Provide the (x, y) coordinate of the cell's center where the given text is located.  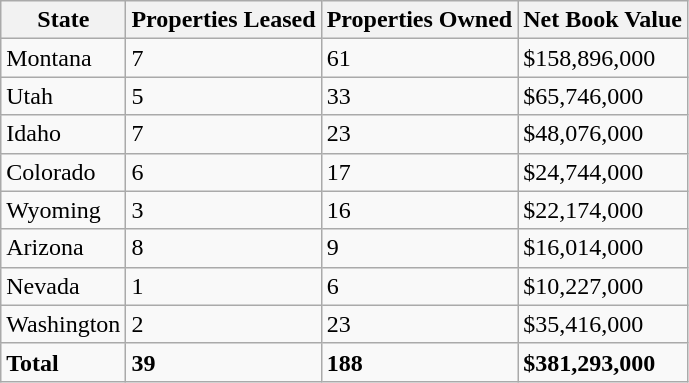
$158,896,000 (603, 58)
$16,014,000 (603, 248)
$24,744,000 (603, 172)
Properties Owned (420, 20)
Total (64, 362)
188 (420, 362)
$48,076,000 (603, 134)
State (64, 20)
Net Book Value (603, 20)
16 (420, 210)
Colorado (64, 172)
5 (224, 96)
Wyoming (64, 210)
3 (224, 210)
$65,746,000 (603, 96)
61 (420, 58)
33 (420, 96)
Idaho (64, 134)
Montana (64, 58)
Arizona (64, 248)
Nevada (64, 286)
$10,227,000 (603, 286)
Washington (64, 324)
17 (420, 172)
1 (224, 286)
2 (224, 324)
8 (224, 248)
Properties Leased (224, 20)
$35,416,000 (603, 324)
$381,293,000 (603, 362)
39 (224, 362)
$22,174,000 (603, 210)
Utah (64, 96)
9 (420, 248)
